Return the (x, y) coordinate for the center point of the cell that contains the specified text.  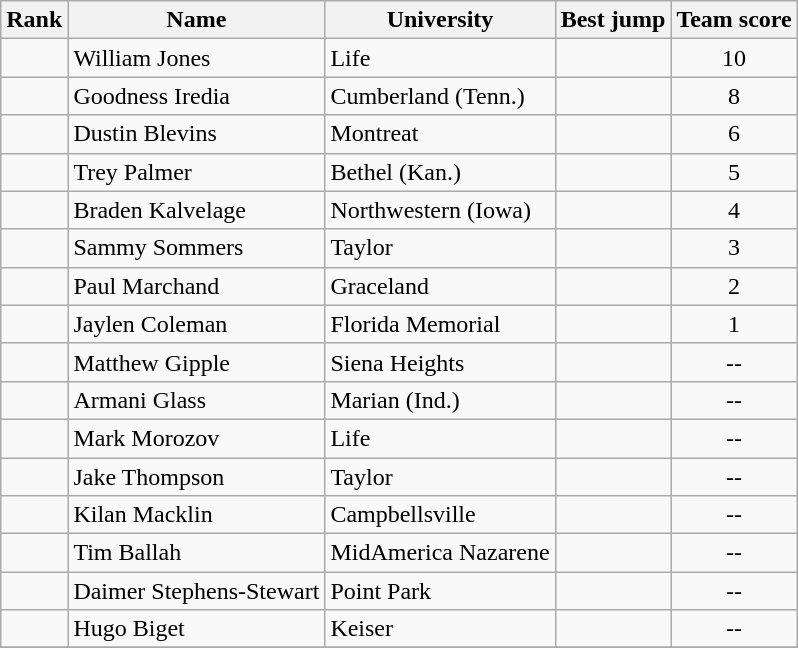
Kilan Macklin (196, 515)
1 (734, 324)
Campbellsville (440, 515)
Braden Kalvelage (196, 210)
Bethel (Kan.) (440, 172)
University (440, 20)
Mark Morozov (196, 438)
Dustin Blevins (196, 134)
6 (734, 134)
4 (734, 210)
10 (734, 58)
Paul Marchand (196, 286)
Keiser (440, 629)
Matthew Gipple (196, 362)
Point Park (440, 591)
Rank (34, 20)
Montreat (440, 134)
Northwestern (Iowa) (440, 210)
Team score (734, 20)
5 (734, 172)
Marian (Ind.) (440, 400)
Jake Thompson (196, 477)
Graceland (440, 286)
Goodness Iredia (196, 96)
Trey Palmer (196, 172)
Name (196, 20)
MidAmerica Nazarene (440, 553)
Florida Memorial (440, 324)
Sammy Sommers (196, 248)
Jaylen Coleman (196, 324)
Hugo Biget (196, 629)
Daimer Stephens-Stewart (196, 591)
Siena Heights (440, 362)
Tim Ballah (196, 553)
8 (734, 96)
Armani Glass (196, 400)
William Jones (196, 58)
2 (734, 286)
Cumberland (Tenn.) (440, 96)
Best jump (613, 20)
3 (734, 248)
